Find where the given text appears and provide that cell's center as (X, Y) coordinate. 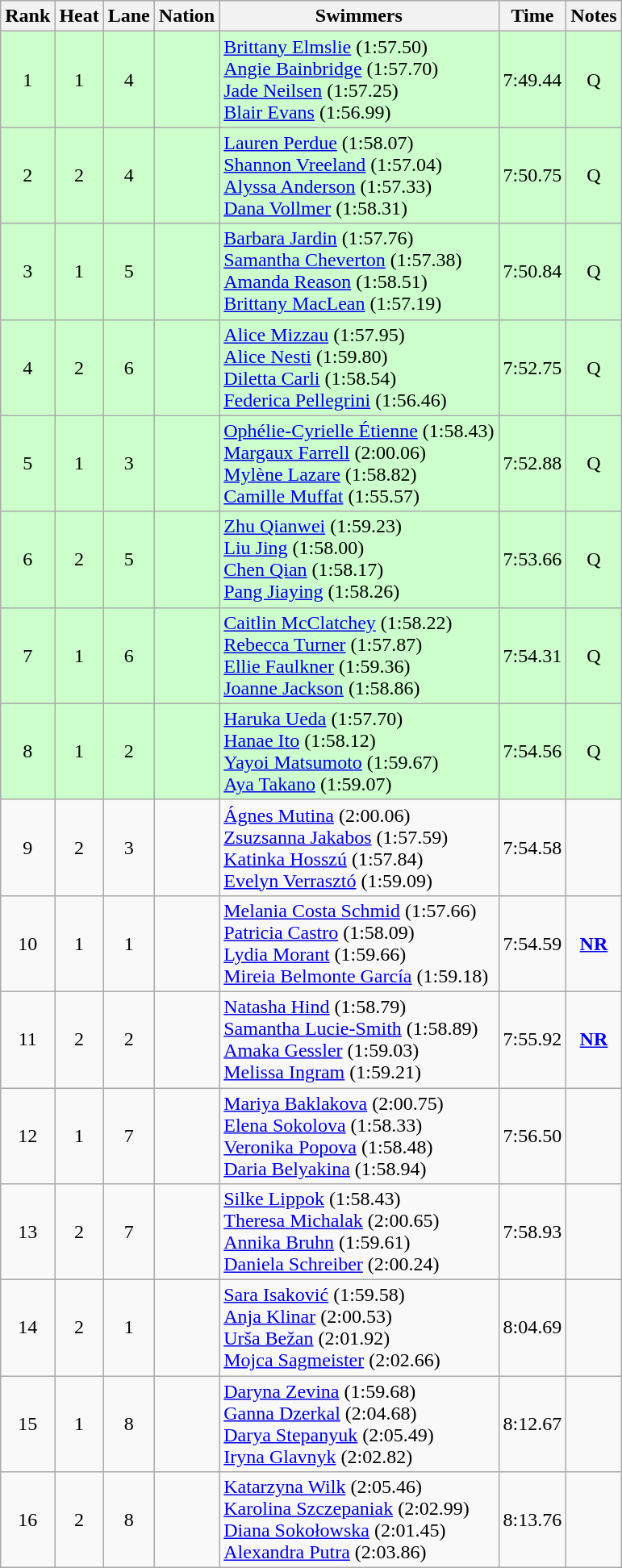
Notes (594, 16)
Time (532, 16)
7:56.50 (532, 1136)
Haruka Ueda (1:57.70) Hanae Ito (1:58.12) Yayoi Matsumoto (1:59.67) Aya Takano (1:59.07) (359, 752)
Mariya Baklakova (2:00.75) Elena Sokolova (1:58.33) Veronika Popova (1:58.48) Daria Belyakina (1:58.94) (359, 1136)
Zhu Qianwei (1:59.23) Liu Jing (1:58.00) Chen Qian (1:58.17) Pang Jiaying (1:58.26) (359, 560)
7:52.88 (532, 463)
7:50.75 (532, 176)
11 (27, 1039)
Caitlin McClatchey (1:58.22) Rebecca Turner (1:57.87) Ellie Faulkner (1:59.36) Joanne Jackson (1:58.86) (359, 655)
Sara Isaković (1:59.58) Anja Klinar (2:00.53) Urša Bežan (2:01.92) Mojca Sagmeister (2:02.66) (359, 1328)
8:13.76 (532, 1520)
12 (27, 1136)
Silke Lippok (1:58.43) Theresa Michalak (2:00.65) Annika Bruhn (1:59.61) Daniela Schreiber (2:00.24) (359, 1232)
7:54.59 (532, 944)
7:49.44 (532, 79)
14 (27, 1328)
7:54.56 (532, 752)
Katarzyna Wilk (2:05.46) Karolina Szczepaniak (2:02.99) Diana Sokołowska (2:01.45) Alexandra Putra (2:03.86) (359, 1520)
Barbara Jardin (1:57.76) Samantha Cheverton (1:57.38) Amanda Reason (1:58.51) Brittany MacLean (1:57.19) (359, 271)
7:55.92 (532, 1039)
9 (27, 847)
8:04.69 (532, 1328)
Heat (79, 16)
Nation (186, 16)
Ophélie-Cyrielle Étienne (1:58.43) Margaux Farrell (2:00.06) Mylène Lazare (1:58.82) Camille Muffat (1:55.57) (359, 463)
Melania Costa Schmid (1:57.66) Patricia Castro (1:58.09) Lydia Morant (1:59.66) Mireia Belmonte García (1:59.18) (359, 944)
Ágnes Mutina (2:00.06) Zsuzsanna Jakabos (1:57.59)Katinka Hosszú (1:57.84) Evelyn Verrasztó (1:59.09) (359, 847)
13 (27, 1232)
8:12.67 (532, 1424)
10 (27, 944)
7:52.75 (532, 368)
7:54.31 (532, 655)
Daryna Zevina (1:59.68) Ganna Dzerkal (2:04.68) Darya Stepanyuk (2:05.49) Iryna Glavnyk (2:02.82) (359, 1424)
7:54.58 (532, 847)
7:58.93 (532, 1232)
7:53.66 (532, 560)
15 (27, 1424)
Lane (129, 16)
Swimmers (359, 16)
Lauren Perdue (1:58.07) Shannon Vreeland (1:57.04) Alyssa Anderson (1:57.33) Dana Vollmer (1:58.31) (359, 176)
Natasha Hind (1:58.79) Samantha Lucie-Smith (1:58.89) Amaka Gessler (1:59.03) Melissa Ingram (1:59.21) (359, 1039)
7:50.84 (532, 271)
Brittany Elmslie (1:57.50) Angie Bainbridge (1:57.70) Jade Neilsen (1:57.25) Blair Evans (1:56.99) (359, 79)
16 (27, 1520)
Alice Mizzau (1:57.95) Alice Nesti (1:59.80) Diletta Carli (1:58.54) Federica Pellegrini (1:56.46) (359, 368)
Rank (27, 16)
